Find where the given text appears and provide that cell's center as (x, y) coordinate. 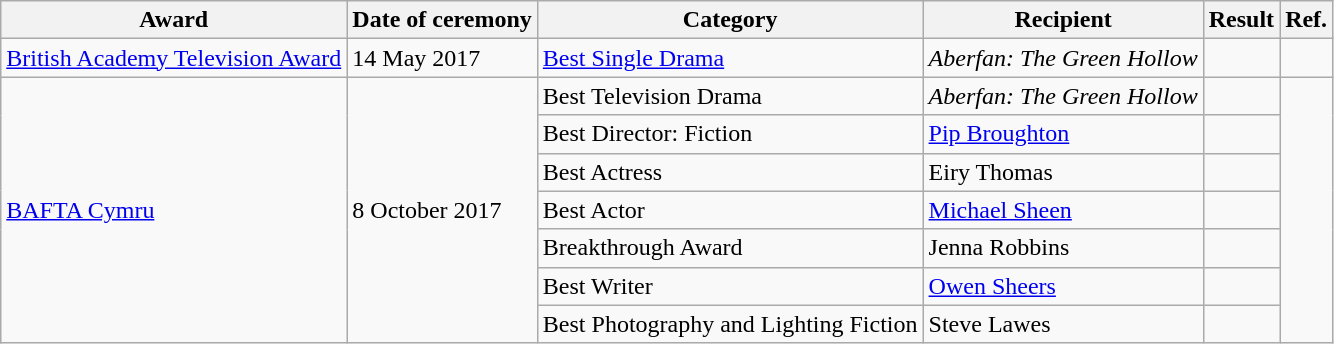
Ref. (1306, 20)
Michael Sheen (1063, 210)
British Academy Television Award (174, 58)
Best Actor (730, 210)
Eiry Thomas (1063, 172)
Best Actress (730, 172)
Best Television Drama (730, 96)
BAFTA Cymru (174, 210)
8 October 2017 (442, 210)
Jenna Robbins (1063, 248)
Owen Sheers (1063, 286)
Best Single Drama (730, 58)
Category (730, 20)
Result (1241, 20)
14 May 2017 (442, 58)
Best Writer (730, 286)
Best Director: Fiction (730, 134)
Date of ceremony (442, 20)
Pip Broughton (1063, 134)
Recipient (1063, 20)
Award (174, 20)
Breakthrough Award (730, 248)
Steve Lawes (1063, 324)
Best Photography and Lighting Fiction (730, 324)
